Search for the cell housing the specified text and yield its [x, y] center coordinate. 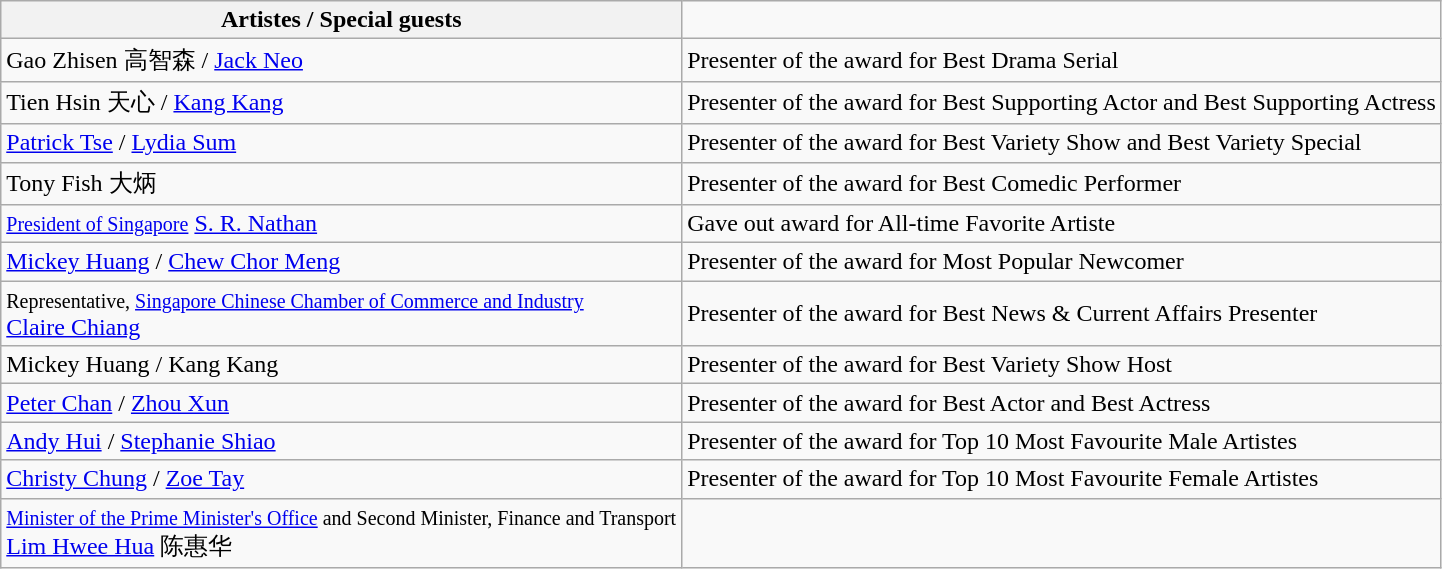
Presenter of the award for Best News & Current Affairs Presenter [1062, 314]
Presenter of the award for Best Drama Serial [1062, 60]
President of Singapore S. R. Nathan [342, 224]
Mickey Huang / Kang Kang [342, 365]
Presenter of the award for Top 10 Most Favourite Female Artistes [1062, 479]
Presenter of the award for Best Actor and Best Actress [1062, 403]
Minister of the Prime Minister's Office and Second Minister, Finance and TransportLim Hwee Hua 陈惠华 [342, 533]
Andy Hui / Stephanie Shiao [342, 441]
Presenter of the award for Best Comedic Performer [1062, 184]
Peter Chan / Zhou Xun [342, 403]
Presenter of the award for Best Variety Show Host [1062, 365]
Mickey Huang / Chew Chor Meng [342, 262]
Tony Fish 大炳 [342, 184]
Presenter of the award for Top 10 Most Favourite Male Artistes [1062, 441]
Presenter of the award for Most Popular Newcomer [1062, 262]
Patrick Tse / Lydia Sum [342, 143]
Christy Chung / Zoe Tay [342, 479]
Gave out award for All-time Favorite Artiste [1062, 224]
Artistes / Special guests [342, 20]
Tien Hsin 天心 / Kang Kang [342, 102]
Presenter of the award for Best Supporting Actor and Best Supporting Actress [1062, 102]
Presenter of the award for Best Variety Show and Best Variety Special [1062, 143]
Gao Zhisen 高智森 / Jack Neo [342, 60]
Representative, Singapore Chinese Chamber of Commerce and IndustryClaire Chiang [342, 314]
